Identify which cell holds the provided text, then report its [X, Y] central coordinate. 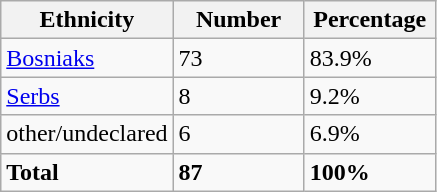
83.9% [370, 58]
73 [238, 58]
Percentage [370, 20]
8 [238, 96]
Number [238, 20]
Total [87, 172]
other/undeclared [87, 134]
100% [370, 172]
Serbs [87, 96]
Ethnicity [87, 20]
6 [238, 134]
87 [238, 172]
6.9% [370, 134]
Bosniaks [87, 58]
9.2% [370, 96]
